Find where the given text appears and provide that cell's center as (X, Y) coordinate. 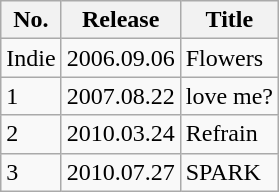
SPARK (229, 172)
2 (31, 134)
Flowers (229, 58)
2010.07.27 (120, 172)
1 (31, 96)
2006.09.06 (120, 58)
2007.08.22 (120, 96)
3 (31, 172)
love me? (229, 96)
Release (120, 20)
2010.03.24 (120, 134)
Refrain (229, 134)
Indie (31, 58)
No. (31, 20)
Title (229, 20)
